Extract the [X, Y] coordinate from the center of the cell holding the provided text.  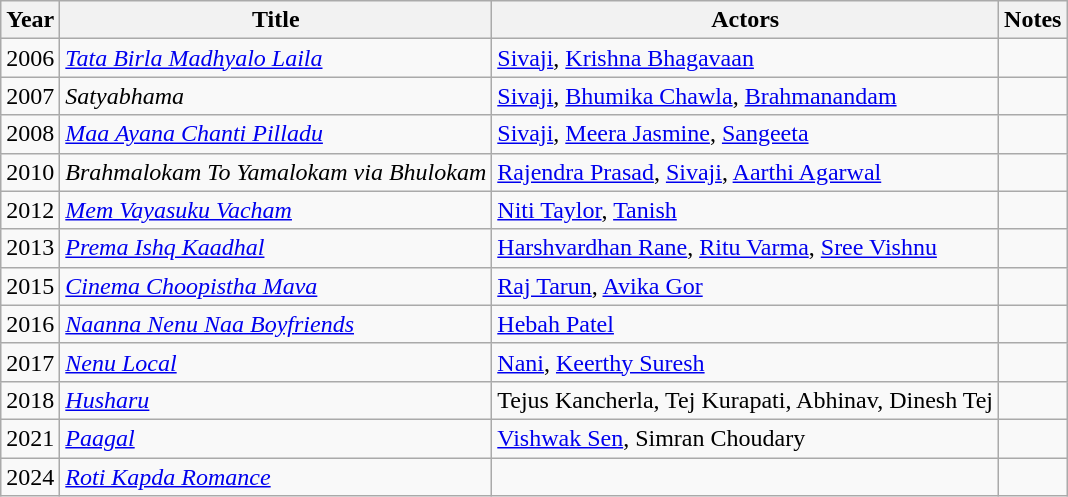
Hebah Patel [746, 324]
2016 [30, 324]
Tata Birla Madhyalo Laila [276, 58]
Naanna Nenu Naa Boyfriends [276, 324]
Roti Kapda Romance [276, 477]
Prema Ishq Kaadhal [276, 248]
Sivaji, Bhumika Chawla, Brahmanandam [746, 96]
Sivaji, Meera Jasmine, Sangeeta [746, 134]
2006 [30, 58]
Niti Taylor, Tanish [746, 210]
Harshvardhan Rane, Ritu Varma, Sree Vishnu [746, 248]
Raj Tarun, Avika Gor [746, 286]
Rajendra Prasad, Sivaji, Aarthi Agarwal [746, 172]
Nenu Local [276, 362]
Year [30, 20]
Nani, Keerthy Suresh [746, 362]
Brahmalokam To Yamalokam via Bhulokam [276, 172]
2008 [30, 134]
2012 [30, 210]
2010 [30, 172]
Paagal [276, 438]
Satyabhama [276, 96]
2018 [30, 400]
Maa Ayana Chanti Pilladu [276, 134]
Cinema Choopistha Mava [276, 286]
Mem Vayasuku Vacham [276, 210]
2007 [30, 96]
Sivaji, Krishna Bhagavaan [746, 58]
Actors [746, 20]
2013 [30, 248]
Husharu [276, 400]
2021 [30, 438]
Vishwak Sen, Simran Choudary [746, 438]
Notes [1033, 20]
2024 [30, 477]
Title [276, 20]
2015 [30, 286]
Tejus Kancherla, Tej Kurapati, Abhinav, Dinesh Tej [746, 400]
2017 [30, 362]
